Capture the cell that displays the provided text and extract its [x, y] central coordinate. 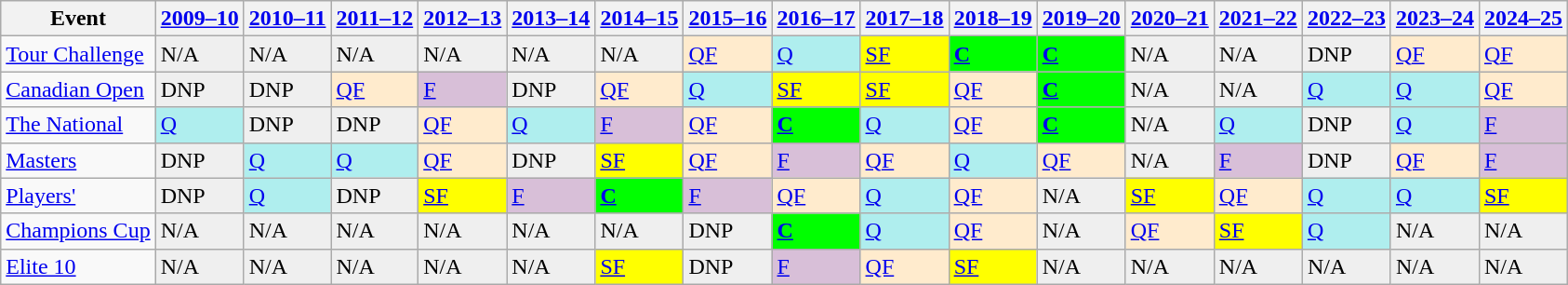
2015–16 [727, 19]
2012–13 [463, 19]
2019–20 [1081, 19]
2011–12 [375, 19]
Champions Cup [78, 231]
2022–23 [1347, 19]
2016–17 [817, 19]
2013–14 [551, 19]
2014–15 [640, 19]
Event [78, 19]
2020–21 [1170, 19]
Tour Challenge [78, 54]
Players' [78, 196]
2024–25 [1523, 19]
2023–24 [1434, 19]
Elite 10 [78, 266]
The National [78, 125]
2010–11 [287, 19]
2009–10 [199, 19]
2018–19 [993, 19]
Masters [78, 160]
2021–22 [1257, 19]
Canadian Open [78, 89]
2017–18 [904, 19]
